Capture the cell that displays the provided text and extract its [x, y] central coordinate. 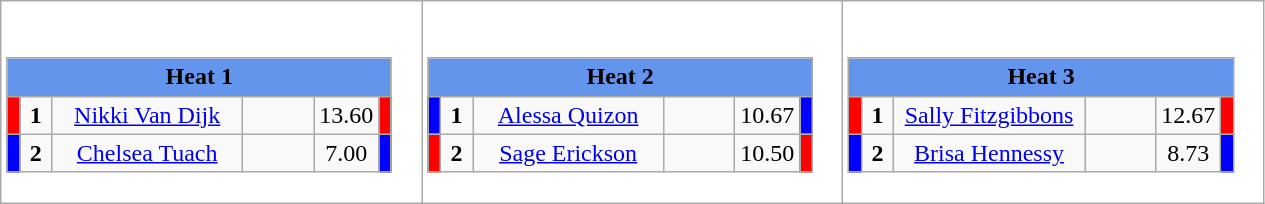
13.60 [346, 115]
Alessa Quizon [568, 115]
Heat 3 1 Sally Fitzgibbons 12.67 2 Brisa Hennessy 8.73 [1054, 102]
7.00 [346, 153]
Chelsea Tuach [148, 153]
Sally Fitzgibbons [990, 115]
Brisa Hennessy [990, 153]
10.67 [768, 115]
Sage Erickson [568, 153]
Heat 1 1 Nikki Van Dijk 13.60 2 Chelsea Tuach 7.00 [212, 102]
Heat 1 [199, 77]
Heat 2 1 Alessa Quizon 10.67 2 Sage Erickson 10.50 [632, 102]
10.50 [768, 153]
12.67 [1188, 115]
Heat 3 [1041, 77]
8.73 [1188, 153]
Heat 2 [620, 77]
Nikki Van Dijk [148, 115]
